Find where the given text appears and provide that cell's center as [X, Y] coordinate. 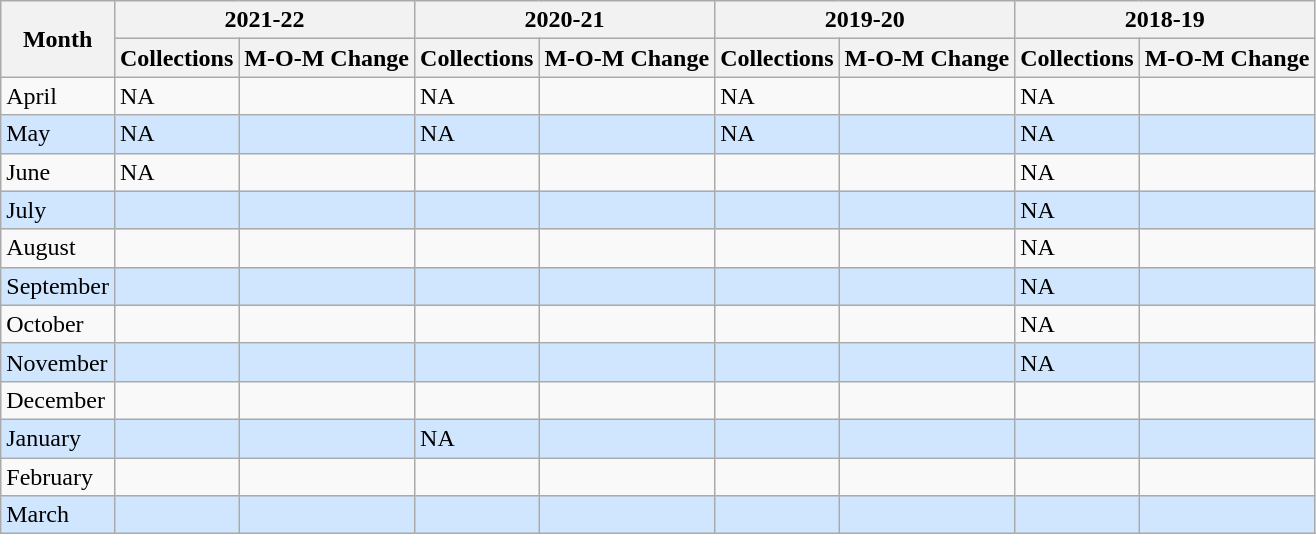
May [58, 134]
January [58, 438]
September [58, 286]
Month [58, 39]
November [58, 362]
June [58, 172]
2019-20 [865, 20]
2021-22 [264, 20]
February [58, 477]
July [58, 210]
October [58, 324]
December [58, 400]
August [58, 248]
2018-19 [1165, 20]
April [58, 96]
March [58, 515]
2020-21 [565, 20]
